Return (x, y) of the center of cell containing provided text 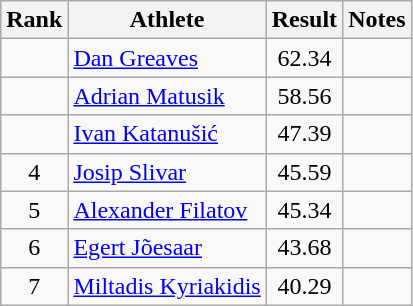
Adrian Matusik (167, 96)
4 (34, 172)
Josip Slivar (167, 172)
Notes (377, 20)
62.34 (304, 58)
Miltadis Kyriakidis (167, 286)
Egert Jõesaar (167, 248)
40.29 (304, 286)
7 (34, 286)
Alexander Filatov (167, 210)
45.34 (304, 210)
Result (304, 20)
5 (34, 210)
Ivan Katanušić (167, 134)
45.59 (304, 172)
47.39 (304, 134)
6 (34, 248)
43.68 (304, 248)
Dan Greaves (167, 58)
Athlete (167, 20)
58.56 (304, 96)
Rank (34, 20)
